Provide the (X, Y) coordinate of the cell's center where the given text is located.  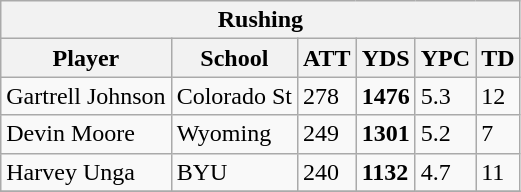
1476 (386, 96)
249 (328, 134)
Colorado St (234, 96)
TD (498, 58)
4.7 (445, 172)
Gartrell Johnson (86, 96)
Devin Moore (86, 134)
12 (498, 96)
1301 (386, 134)
240 (328, 172)
BYU (234, 172)
Harvey Unga (86, 172)
Rushing (260, 20)
YPC (445, 58)
Wyoming (234, 134)
Player (86, 58)
278 (328, 96)
5.2 (445, 134)
ATT (328, 58)
School (234, 58)
1132 (386, 172)
11 (498, 172)
YDS (386, 58)
7 (498, 134)
5.3 (445, 96)
